Extract the [X, Y] coordinate from the center of the cell holding the provided text.  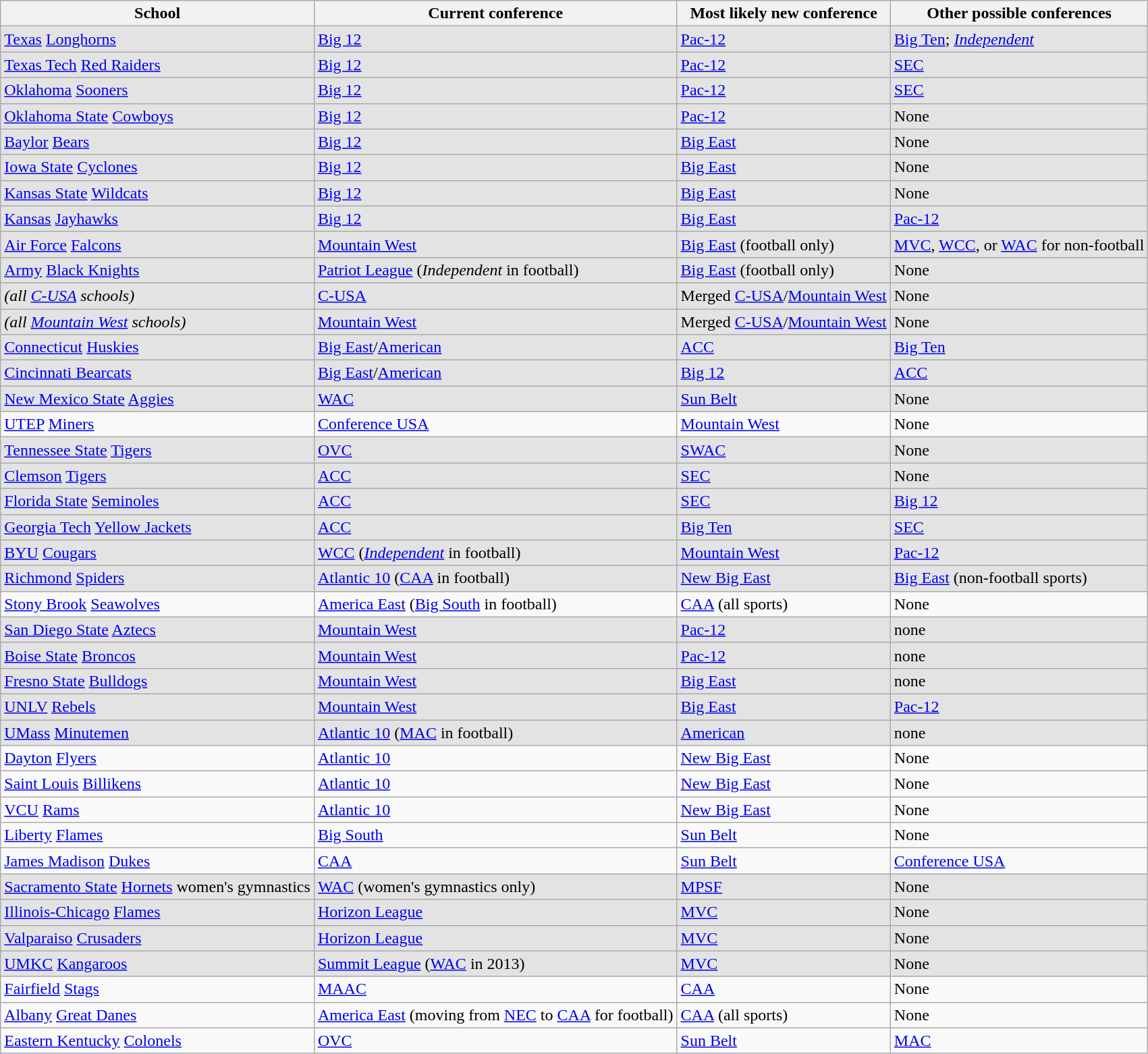
UMass Minutemen [158, 732]
Georgia Tech Yellow Jackets [158, 527]
James Madison Dukes [158, 861]
Saint Louis Billikens [158, 784]
Kansas State Wildcats [158, 193]
Texas Longhorns [158, 39]
Iowa State Cyclones [158, 167]
Fresno State Bulldogs [158, 681]
Atlantic 10 (MAC in football) [495, 732]
Kansas Jayhawks [158, 219]
UNLV Rebels [158, 706]
School [158, 13]
Other possible conferences [1019, 13]
Clemson Tigers [158, 476]
MAAC [495, 989]
Texas Tech Red Raiders [158, 65]
New Mexico State Aggies [158, 399]
Baylor Bears [158, 142]
Richmond Spiders [158, 578]
Connecticut Huskies [158, 348]
Big South [495, 835]
Current conference [495, 13]
Summit League (WAC in 2013) [495, 964]
Oklahoma State Cowboys [158, 116]
Patriot League (Independent in football) [495, 270]
Big Ten; Independent [1019, 39]
MAC [1019, 1041]
SWAC [784, 450]
C-USA [495, 296]
Atlantic 10 (CAA in football) [495, 578]
(all C-USA schools) [158, 296]
Boise State Broncos [158, 655]
Most likely new conference [784, 13]
Big East (non-football sports) [1019, 578]
Stony Brook Seawolves [158, 604]
American [784, 732]
BYU Cougars [158, 553]
Cincinnati Bearcats [158, 373]
Dayton Flyers [158, 758]
VCU Rams [158, 810]
America East (Big South in football) [495, 604]
WAC [495, 399]
America East (moving from NEC to CAA for football) [495, 1015]
WCC (Independent in football) [495, 553]
MVC, WCC, or WAC for non-football [1019, 244]
Illinois-Chicago Flames [158, 912]
Army Black Knights [158, 270]
Tennessee State Tigers [158, 450]
Valparaiso Crusaders [158, 938]
Sacramento State Hornets women's gymnastics [158, 887]
Florida State Seminoles [158, 501]
Fairfield Stags [158, 989]
UMKC Kangaroos [158, 964]
Oklahoma Sooners [158, 90]
Eastern Kentucky Colonels [158, 1041]
Air Force Falcons [158, 244]
Liberty Flames [158, 835]
San Diego State Aztecs [158, 630]
WAC (women's gymnastics only) [495, 887]
MPSF [784, 887]
(all Mountain West schools) [158, 322]
Albany Great Danes [158, 1015]
UTEP Miners [158, 424]
